Pinpoint the cell where the given text exists, returning its [x, y] midpoint coordinate. 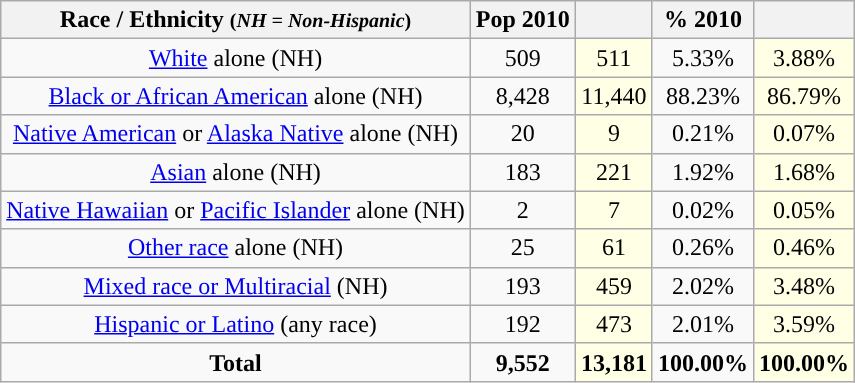
2.01% [702, 324]
Black or African American alone (NH) [236, 96]
% 2010 [702, 20]
511 [614, 58]
3.88% [804, 58]
Total [236, 362]
3.59% [804, 324]
Asian alone (NH) [236, 172]
Race / Ethnicity (NH = Non-Hispanic) [236, 20]
88.23% [702, 96]
86.79% [804, 96]
0.26% [702, 248]
183 [522, 172]
3.48% [804, 286]
Pop 2010 [522, 20]
0.02% [702, 210]
0.21% [702, 134]
13,181 [614, 362]
1.92% [702, 172]
20 [522, 134]
2.02% [702, 286]
Native American or Alaska Native alone (NH) [236, 134]
2 [522, 210]
Native Hawaiian or Pacific Islander alone (NH) [236, 210]
9,552 [522, 362]
Mixed race or Multiracial (NH) [236, 286]
5.33% [702, 58]
7 [614, 210]
0.07% [804, 134]
Other race alone (NH) [236, 248]
9 [614, 134]
61 [614, 248]
0.46% [804, 248]
509 [522, 58]
193 [522, 286]
0.05% [804, 210]
192 [522, 324]
473 [614, 324]
8,428 [522, 96]
White alone (NH) [236, 58]
221 [614, 172]
25 [522, 248]
1.68% [804, 172]
459 [614, 286]
11,440 [614, 96]
Hispanic or Latino (any race) [236, 324]
